Scan for the cell matching the given text and deliver its [x, y] coordinate at center. 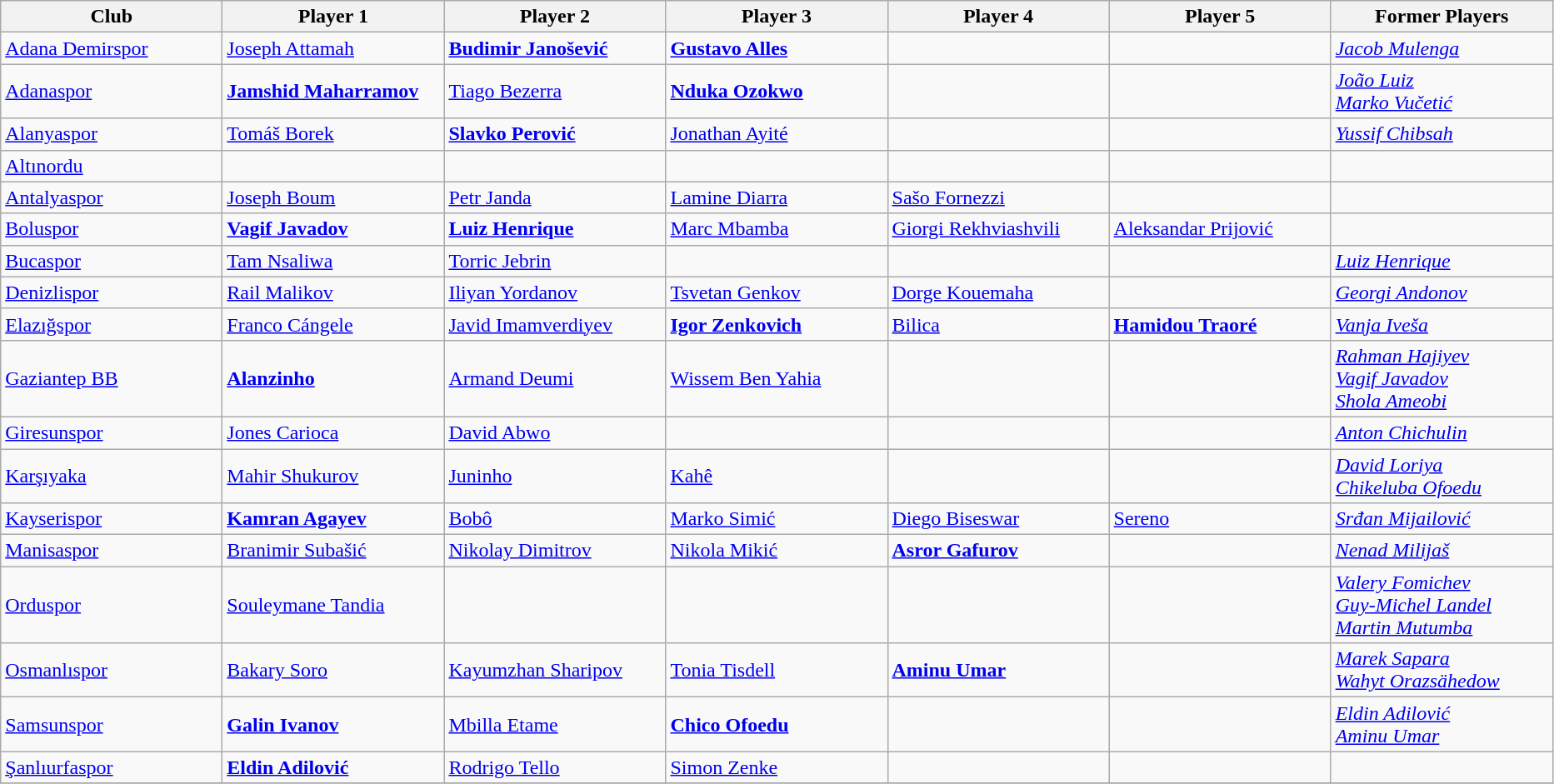
Tsvetan Genkov [777, 292]
Bobô [555, 519]
Budimir Janošević [555, 48]
Eldin Adilović Aminu Umar [1442, 725]
Slavko Perović [555, 134]
Adanaspor [112, 92]
Iliyan Yordanov [555, 292]
Aleksandar Prijović [1220, 229]
Nduka Ozokwo [777, 92]
Player 4 [998, 17]
Franco Cángele [333, 324]
Armand Deumi [555, 378]
Rahman Hajiyev Vagif Javadov Shola Ameobi [1442, 378]
Player 3 [777, 17]
Osmanlıspor [112, 670]
Srđan Mijailović [1442, 519]
Souleymane Tandia [333, 605]
Player 2 [555, 17]
Mahir Shukurov [333, 475]
Anton Chichulin [1442, 432]
Rodrigo Tello [555, 767]
Player 1 [333, 17]
Bilica [998, 324]
Marko Simić [777, 519]
Valery Fomichev Guy-Michel Landel Martin Mutumba [1442, 605]
Igor Zenkovich [777, 324]
Sereno [1220, 519]
Bakary Soro [333, 670]
Gustavo Alles [777, 48]
Club [112, 17]
Juninho [555, 475]
Marc Mbamba [777, 229]
Kayumzhan Sharipov [555, 670]
Georgi Andonov [1442, 292]
David Loriya Chikeluba Ofoedu [1442, 475]
Manisaspor [112, 551]
Samsunspor [112, 725]
Kahê [777, 475]
Giorgi Rekhviashvili [998, 229]
Jonathan Ayité [777, 134]
Simon Zenke [777, 767]
Dorge Kouemaha [998, 292]
Nikolay Dimitrov [555, 551]
Elazığspor [112, 324]
João Luiz Marko Vučetić [1442, 92]
Rail Malikov [333, 292]
Giresunspor [112, 432]
Karşıyaka [112, 475]
Wissem Ben Yahia [777, 378]
Antalyaspor [112, 197]
Tonia Tisdell [777, 670]
Alanyaspor [112, 134]
Tiago Bezerra [555, 92]
Nikola Mikić [777, 551]
Bucaspor [112, 261]
Sašo Fornezzi [998, 197]
Torric Jebrin [555, 261]
Joseph Boum [333, 197]
Gaziantep BB [112, 378]
Petr Janda [555, 197]
Nenad Milijaš [1442, 551]
Mbilla Etame [555, 725]
Diego Biseswar [998, 519]
Marek Sapara Wahyt Orazsähedow [1442, 670]
Jones Carioca [333, 432]
Tomáš Borek [333, 134]
Asror Gafurov [998, 551]
Jacob Mulenga [1442, 48]
Jamshid Maharramov [333, 92]
Vanja Iveša [1442, 324]
Joseph Attamah [333, 48]
David Abwo [555, 432]
Denizlispor [112, 292]
Alanzinho [333, 378]
Altınordu [112, 166]
Branimir Subašić [333, 551]
Boluspor [112, 229]
Adana Demirspor [112, 48]
Kayserispor [112, 519]
Şanlıurfaspor [112, 767]
Hamidou Traoré [1220, 324]
Javid Imamverdiyev [555, 324]
Eldin Adilović [333, 767]
Yussif Chibsah [1442, 134]
Chico Ofoedu [777, 725]
Tam Nsaliwa [333, 261]
Kamran Agayev [333, 519]
Galin Ivanov [333, 725]
Lamine Diarra [777, 197]
Aminu Umar [998, 670]
Former Players [1442, 17]
Vagif Javadov [333, 229]
Orduspor [112, 605]
Player 5 [1220, 17]
